Provide the (X, Y) coordinate of the cell's center where the given text is located.  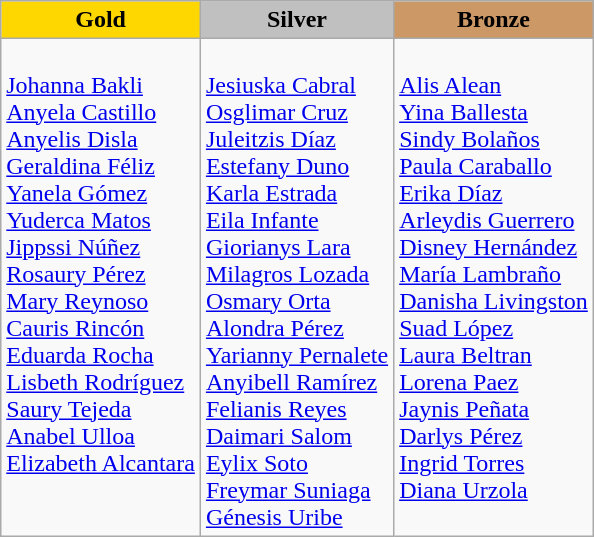
Silver (296, 20)
Gold (101, 20)
Bronze (494, 20)
